Extract the (x, y) coordinate from the center of the cell holding the provided text.  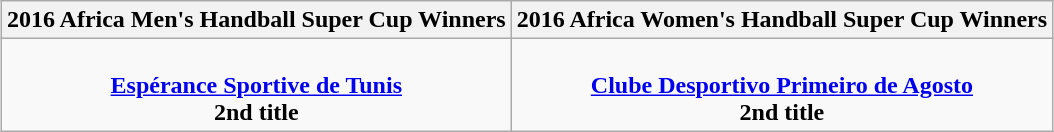
Espérance Sportive de Tunis2nd title (256, 85)
2016 Africa Women's Handball Super Cup Winners (782, 20)
Clube Desportivo Primeiro de Agosto2nd title (782, 85)
2016 Africa Men's Handball Super Cup Winners (256, 20)
